Detect which cell encompasses the target text, then output its [x, y] center coordinate. 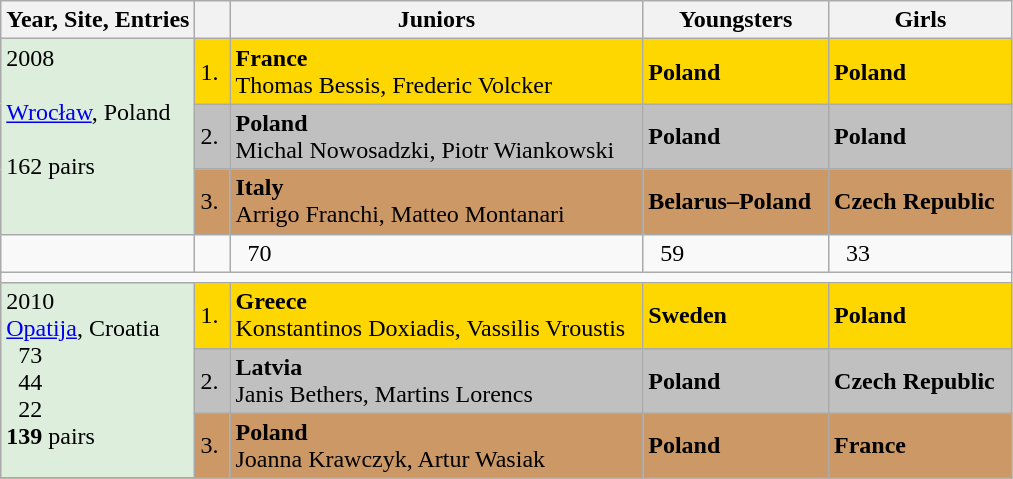
PolandMichal Nowosadzki, Piotr Wiankowski [436, 136]
2008 Wrocław, Poland 162 pairs [98, 136]
Juniors [436, 20]
Year, Site, Entries [98, 20]
PolandJoanna Krawczyk, Artur Wasiak [436, 446]
59 [736, 253]
FranceThomas Bessis, Frederic Volcker [436, 72]
France [921, 446]
2010Opatija, Croatia 73 44 22 139 pairs [98, 380]
ItalyArrigo Franchi, Matteo Montanari [436, 202]
70 [436, 253]
Sweden [736, 316]
Youngsters [736, 20]
Belarus–Poland [736, 202]
33 [921, 253]
Girls [921, 20]
GreeceKonstantinos Doxiadis, Vassilis Vroustis [436, 316]
LatviaJanis Bethers, Martins Lorencs [436, 380]
